Capture the cell that displays the provided text and extract its [X, Y] central coordinate. 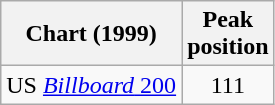
Peak position [228, 34]
US Billboard 200 [92, 85]
111 [228, 85]
Chart (1999) [92, 34]
